Output the [X, Y] coordinate of the center of the cell containing the given text.  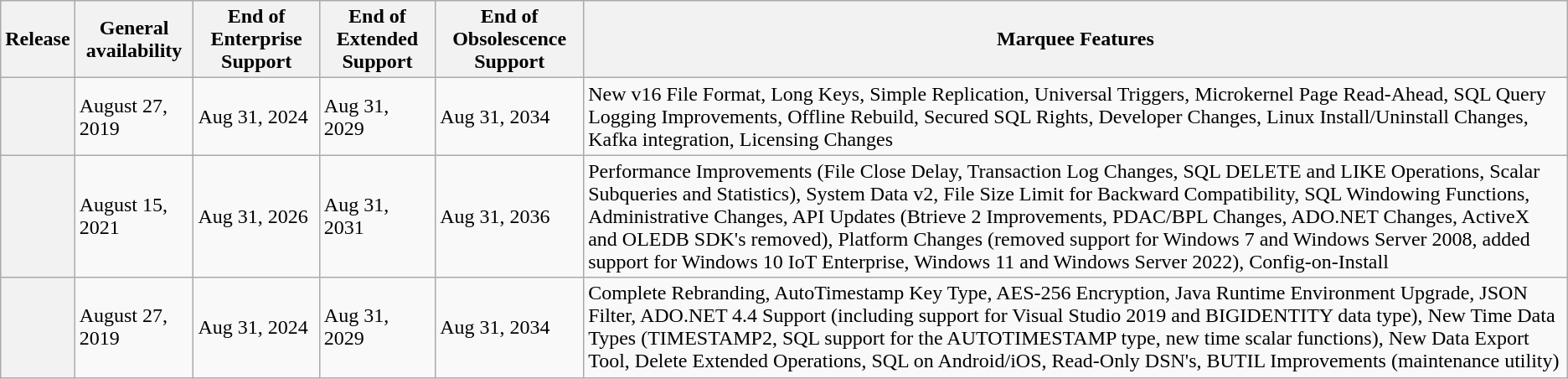
August 15, 2021 [134, 216]
Marquee Features [1075, 39]
Release [38, 39]
General availability [134, 39]
End of Extended Support [377, 39]
Aug 31, 2031 [377, 216]
Aug 31, 2026 [256, 216]
End of Obsolescence Support [509, 39]
End of Enterprise Support [256, 39]
Aug 31, 2036 [509, 216]
